Provide the [X, Y] coordinate of the cell's center where the given text is located.  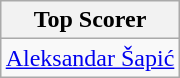
Top Scorer [90, 20]
Aleksandar Šapić [90, 58]
